Capture the cell that displays the provided text and extract its (X, Y) central coordinate. 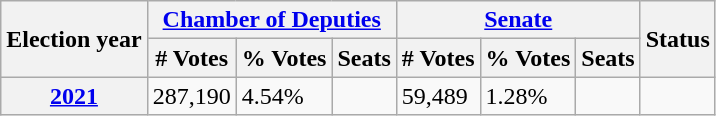
1.28% (528, 96)
Status (678, 39)
4.54% (284, 96)
287,190 (192, 96)
Senate (518, 20)
Chamber of Deputies (272, 20)
2021 (74, 96)
Election year (74, 39)
59,489 (438, 96)
